Find where the given text appears and provide that cell's center as (X, Y) coordinate. 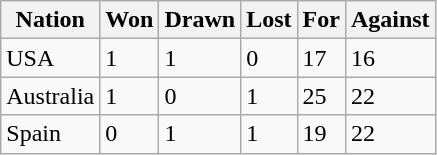
19 (321, 134)
Drawn (200, 20)
Lost (269, 20)
Australia (50, 96)
USA (50, 58)
Won (130, 20)
17 (321, 58)
16 (390, 58)
Nation (50, 20)
For (321, 20)
Spain (50, 134)
Against (390, 20)
25 (321, 96)
